Extract the (X, Y) coordinate from the center of the cell holding the provided text.  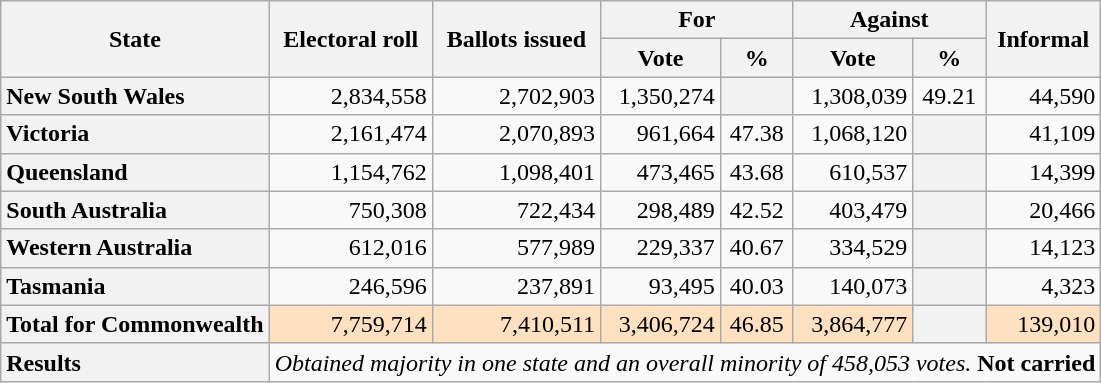
139,010 (1044, 324)
49.21 (950, 96)
2,161,474 (350, 134)
Electoral roll (350, 39)
610,537 (853, 172)
750,308 (350, 210)
7,410,511 (516, 324)
3,864,777 (853, 324)
961,664 (661, 134)
2,070,893 (516, 134)
41,109 (1044, 134)
Obtained majority in one state and an overall minority of 458,053 votes. Not carried (685, 362)
43.68 (756, 172)
Against (889, 20)
612,016 (350, 248)
3,406,724 (661, 324)
South Australia (135, 210)
20,466 (1044, 210)
237,891 (516, 286)
Western Australia (135, 248)
298,489 (661, 210)
140,073 (853, 286)
Queensland (135, 172)
577,989 (516, 248)
1,098,401 (516, 172)
Informal (1044, 39)
Ballots issued (516, 39)
46.85 (756, 324)
14,399 (1044, 172)
7,759,714 (350, 324)
1,350,274 (661, 96)
1,308,039 (853, 96)
722,434 (516, 210)
44,590 (1044, 96)
47.38 (756, 134)
334,529 (853, 248)
2,702,903 (516, 96)
229,337 (661, 248)
Victoria (135, 134)
14,123 (1044, 248)
2,834,558 (350, 96)
42.52 (756, 210)
246,596 (350, 286)
40.03 (756, 286)
1,154,762 (350, 172)
403,479 (853, 210)
Total for Commonwealth (135, 324)
40.67 (756, 248)
1,068,120 (853, 134)
State (135, 39)
Results (135, 362)
4,323 (1044, 286)
473,465 (661, 172)
93,495 (661, 286)
For (697, 20)
New South Wales (135, 96)
Tasmania (135, 286)
